From the cell containing the given text, extract its center point as (X, Y) coordinate. 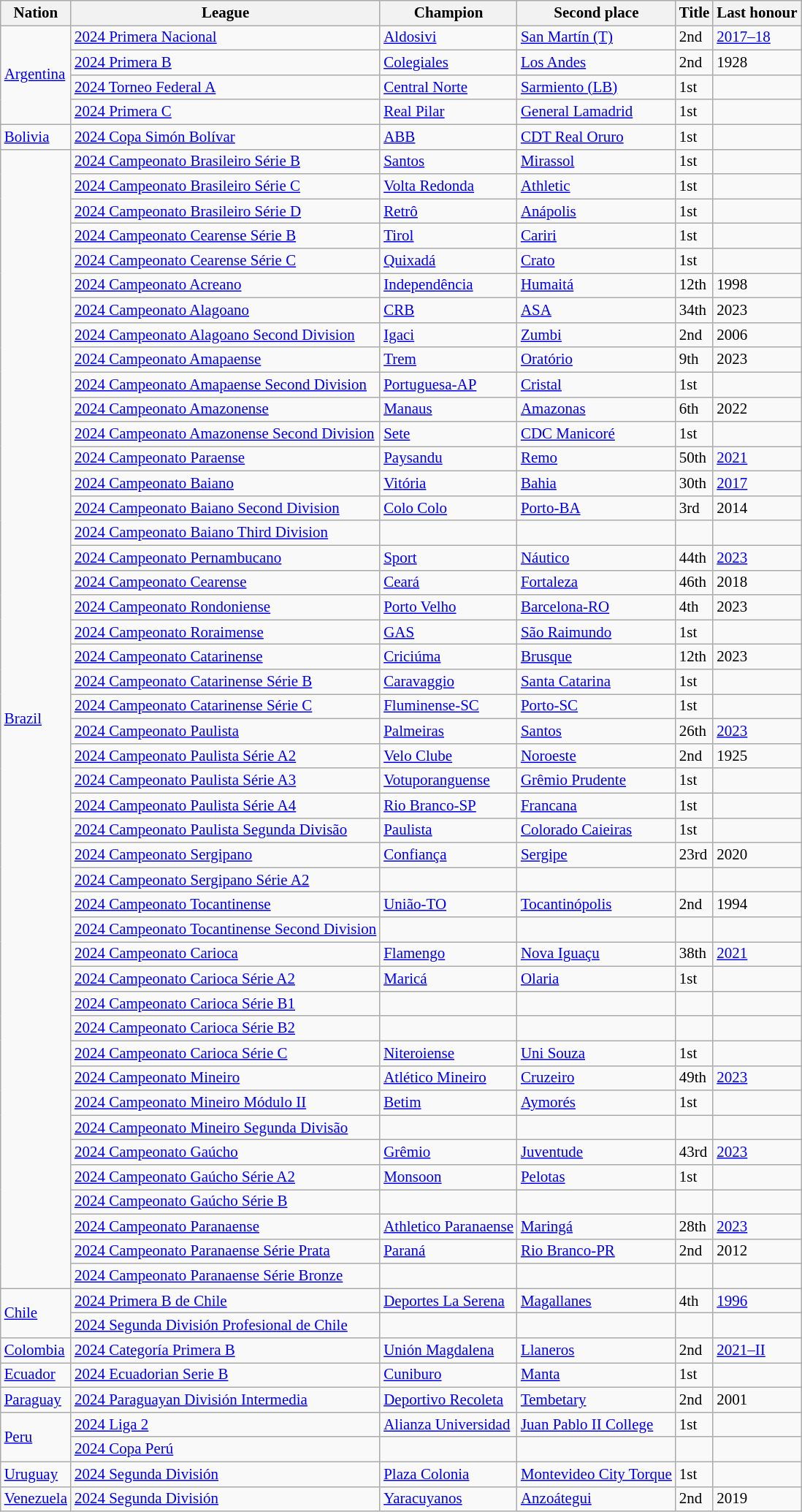
Title (695, 13)
Sarmiento (LB) (596, 87)
2024 Campeonato Paulista Série A3 (225, 780)
ASA (596, 310)
Ceará (448, 582)
2024 Campeonato Cearense Série B (225, 236)
ABB (448, 137)
Votuporanguense (448, 780)
Paysandu (448, 459)
49th (695, 1078)
2018 (757, 582)
23rd (695, 855)
2024 Campeonato Catarinense Série B (225, 682)
Sergipe (596, 855)
Uni Souza (596, 1053)
Paulista (448, 830)
2024 Campeonato Tocantinense (225, 905)
Brazil (36, 719)
46th (695, 582)
2024 Campeonato Carioca Série B1 (225, 1003)
Nation (36, 13)
43rd (695, 1152)
Volta Redonda (448, 186)
Palmeiras (448, 732)
Uruguay (36, 1474)
2024 Campeonato Mineiro Módulo II (225, 1103)
2017–18 (757, 38)
Trem (448, 360)
2024 Campeonato Alagoano Second Division (225, 335)
1928 (757, 63)
Tembetary (596, 1400)
2017 (757, 484)
Porto-BA (596, 509)
CDT Real Oruro (596, 137)
Anápolis (596, 211)
CRB (448, 310)
2024 Campeonato Catarinense (225, 657)
Noroeste (596, 756)
Manta (596, 1375)
9th (695, 360)
Bolivia (36, 137)
Paraná (448, 1251)
Real Pilar (448, 112)
Second place (596, 13)
2024 Categoría Primera B (225, 1350)
2024 Campeonato Paulista Série A2 (225, 756)
Unión Magdalena (448, 1350)
Vitória (448, 484)
Cristal (596, 384)
Maricá (448, 979)
1925 (757, 756)
1998 (757, 286)
26th (695, 732)
Peru (36, 1437)
Grêmio Prudente (596, 780)
Quixadá (448, 261)
Porto Velho (448, 607)
2012 (757, 1251)
Sport (448, 558)
Champion (448, 13)
2024 Copa Perú (225, 1449)
2024 Campeonato Tocantinense Second Division (225, 930)
2021–II (757, 1350)
Atlético Mineiro (448, 1078)
Central Norte (448, 87)
Argentina (36, 75)
Sete (448, 434)
1994 (757, 905)
34th (695, 310)
Grêmio (448, 1152)
Oratório (596, 360)
Cariri (596, 236)
2024 Campeonato Baiano Second Division (225, 509)
Montevideo City Torque (596, 1474)
Flamengo (448, 954)
Porto-SC (596, 707)
Venezuela (36, 1499)
Juan Pablo II College (596, 1425)
2024 Primera Nacional (225, 38)
Colo Colo (448, 509)
3rd (695, 509)
2019 (757, 1499)
2024 Primera C (225, 112)
Mirassol (596, 162)
2024 Campeonato Sergipano (225, 855)
Yaracuyanos (448, 1499)
2024 Campeonato Carioca (225, 954)
2006 (757, 335)
Igaci (448, 335)
2001 (757, 1400)
Caravaggio (448, 682)
2024 Campeonato Brasileiro Série B (225, 162)
2024 Campeonato Alagoano (225, 310)
2022 (757, 409)
2024 Paraguayan División Intermedia (225, 1400)
2024 Campeonato Paulista (225, 732)
League (225, 13)
Independência (448, 286)
Juventude (596, 1152)
2024 Campeonato Brasileiro Série C (225, 186)
Portuguesa-AP (448, 384)
Niteroiense (448, 1053)
Humaitá (596, 286)
2024 Torneo Federal A (225, 87)
30th (695, 484)
Tirol (448, 236)
2024 Campeonato Paraense (225, 459)
2024 Campeonato Cearense Série C (225, 261)
2024 Segunda División Profesional de Chile (225, 1326)
2024 Campeonato Paulista Série A4 (225, 805)
2024 Campeonato Mineiro Segunda Divisão (225, 1128)
Athletico Paranaense (448, 1226)
Cuniburo (448, 1375)
2024 Campeonato Gaúcho (225, 1152)
2024 Campeonato Acreano (225, 286)
Chile (36, 1313)
Fluminense-SC (448, 707)
2020 (757, 855)
Confiança (448, 855)
Paraguay (36, 1400)
Plaza Colonia (448, 1474)
2024 Campeonato Amapaense Second Division (225, 384)
Maringá (596, 1226)
Rio Branco-SP (448, 805)
2024 Ecuadorian Serie B (225, 1375)
Betim (448, 1103)
Aymorés (596, 1103)
Colegiales (448, 63)
2024 Campeonato Gaúcho Série B (225, 1202)
Alianza Universidad (448, 1425)
2024 Campeonato Amazonense (225, 409)
Monsoon (448, 1177)
Last honour (757, 13)
Nova Iguaçu (596, 954)
2024 Campeonato Amazonense Second Division (225, 434)
2024 Campeonato Brasileiro Série D (225, 211)
Bahia (596, 484)
44th (695, 558)
2024 Campeonato Amapaense (225, 360)
Amazonas (596, 409)
Rio Branco-PR (596, 1251)
Deportivo Recoleta (448, 1400)
Barcelona-RO (596, 607)
Criciúma (448, 657)
2024 Campeonato Paranaense (225, 1226)
2024 Liga 2 (225, 1425)
Ecuador (36, 1375)
São Raimundo (596, 632)
Fortaleza (596, 582)
2024 Campeonato Rondoniense (225, 607)
2024 Campeonato Baiano (225, 484)
2024 Campeonato Paulista Segunda Divisão (225, 830)
2024 Campeonato Carioca Série C (225, 1053)
Anzoátegui (596, 1499)
2024 Campeonato Gaúcho Série A2 (225, 1177)
Athletic (596, 186)
28th (695, 1226)
1996 (757, 1301)
6th (695, 409)
Pelotas (596, 1177)
Cruzeiro (596, 1078)
Manaus (448, 409)
Deportes La Serena (448, 1301)
Colombia (36, 1350)
Llaneros (596, 1350)
Remo (596, 459)
2024 Campeonato Cearense (225, 582)
San Martín (T) (596, 38)
2024 Campeonato Paranaense Série Bronze (225, 1276)
2024 Campeonato Baiano Third Division (225, 533)
2024 Copa Simón Bolívar (225, 137)
Los Andes (596, 63)
2014 (757, 509)
Retrô (448, 211)
38th (695, 954)
2024 Primera B (225, 63)
2024 Campeonato Sergipano Série A2 (225, 880)
2024 Campeonato Paranaense Série Prata (225, 1251)
2024 Campeonato Carioca Série A2 (225, 979)
2024 Campeonato Catarinense Série C (225, 707)
Aldosivi (448, 38)
Olaria (596, 979)
2024 Campeonato Roraimense (225, 632)
Santa Catarina (596, 682)
Colorado Caieiras (596, 830)
Velo Clube (448, 756)
2024 Campeonato Mineiro (225, 1078)
2024 Campeonato Carioca Série B2 (225, 1028)
GAS (448, 632)
Magallanes (596, 1301)
Zumbi (596, 335)
Brusque (596, 657)
50th (695, 459)
General Lamadrid (596, 112)
Tocantinópolis (596, 905)
União-TO (448, 905)
CDC Manicoré (596, 434)
Náutico (596, 558)
Francana (596, 805)
Crato (596, 261)
2024 Primera B de Chile (225, 1301)
2024 Campeonato Pernambucano (225, 558)
